Return the [X, Y] coordinate for the center point of the cell that contains the specified text.  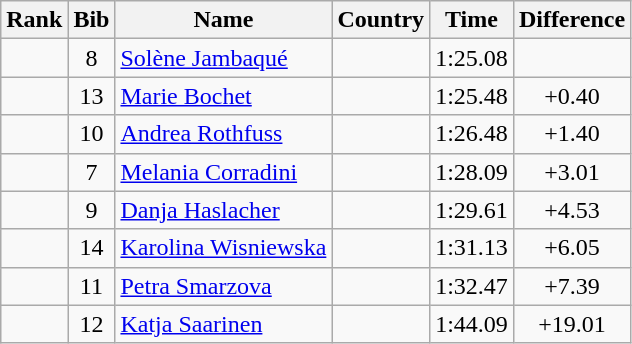
8 [92, 58]
13 [92, 96]
Bib [92, 20]
Melania Corradini [224, 172]
+19.01 [572, 324]
Difference [572, 20]
+1.40 [572, 134]
Country [381, 20]
1:28.09 [472, 172]
Andrea Rothfuss [224, 134]
1:25.08 [472, 58]
+4.53 [572, 210]
+0.40 [572, 96]
Karolina Wisniewska [224, 248]
Katja Saarinen [224, 324]
10 [92, 134]
9 [92, 210]
14 [92, 248]
Petra Smarzova [224, 286]
11 [92, 286]
12 [92, 324]
1:26.48 [472, 134]
+6.05 [572, 248]
1:31.13 [472, 248]
Rank [34, 20]
Name [224, 20]
1:25.48 [472, 96]
+7.39 [572, 286]
Marie Bochet [224, 96]
Danja Haslacher [224, 210]
1:32.47 [472, 286]
1:29.61 [472, 210]
Solène Jambaqué [224, 58]
1:44.09 [472, 324]
7 [92, 172]
+3.01 [572, 172]
Time [472, 20]
